Return the (x, y) coordinate for the center point of the cell that contains the specified text.  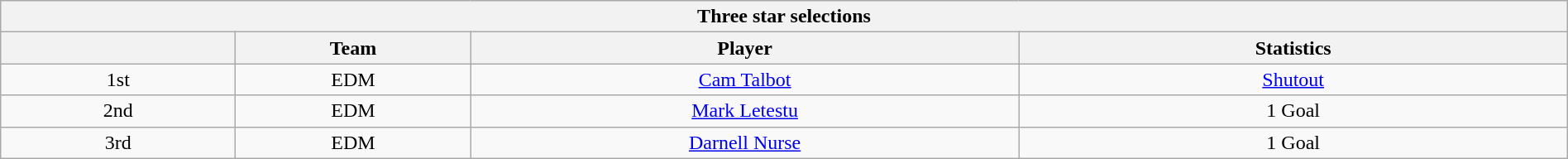
Darnell Nurse (744, 142)
Player (744, 48)
Three star selections (784, 17)
3rd (118, 142)
Cam Talbot (744, 79)
Mark Letestu (744, 111)
2nd (118, 111)
1st (118, 79)
Shutout (1293, 79)
Team (353, 48)
Statistics (1293, 48)
